Locate the cell with the specified text and output its [x, y] center coordinate. 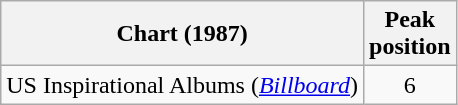
Chart (1987) [182, 34]
Peakposition [410, 34]
US Inspirational Albums (Billboard) [182, 85]
6 [410, 85]
